Output the [X, Y] coordinate of the center of the cell containing the given text.  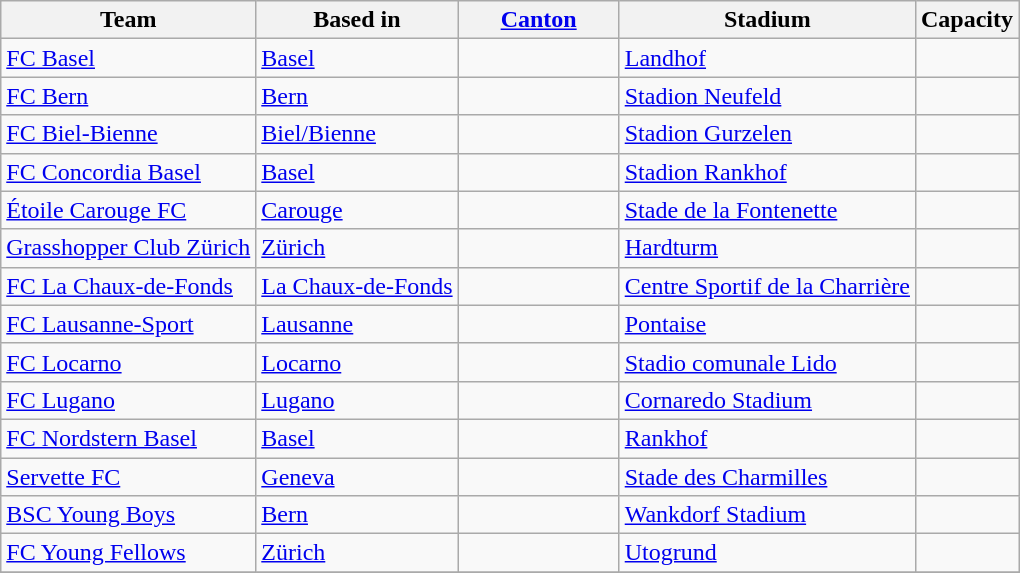
Wankdorf Stadium [767, 515]
Rankhof [767, 438]
FC Lugano [128, 400]
FC La Chaux-de-Fonds [128, 286]
Utogrund [767, 553]
Grasshopper Club Zürich [128, 248]
FC Biel-Bienne [128, 134]
Stade de la Fontenette [767, 210]
Stadion Gurzelen [767, 134]
FC Locarno [128, 362]
Biel/Bienne [357, 134]
Canton [538, 20]
Cornaredo Stadium [767, 400]
Lugano [357, 400]
Carouge [357, 210]
FC Lausanne-Sport [128, 324]
Étoile Carouge FC [128, 210]
Team [128, 20]
Stade des Charmilles [767, 477]
FC Young Fellows [128, 553]
Servette FC [128, 477]
Pontaise [767, 324]
Stadion Neufeld [767, 96]
Geneva [357, 477]
Stadion Rankhof [767, 172]
La Chaux-de-Fonds [357, 286]
Locarno [357, 362]
Lausanne [357, 324]
Stadio comunale Lido [767, 362]
BSC Young Boys [128, 515]
FC Bern [128, 96]
Landhof [767, 58]
Stadium [767, 20]
Hardturm [767, 248]
FC Basel [128, 58]
FC Nordstern Basel [128, 438]
Centre Sportif de la Charrière [767, 286]
FC Concordia Basel [128, 172]
Capacity [966, 20]
Based in [357, 20]
